Scan for the cell matching the given text and deliver its (x, y) coordinate at center. 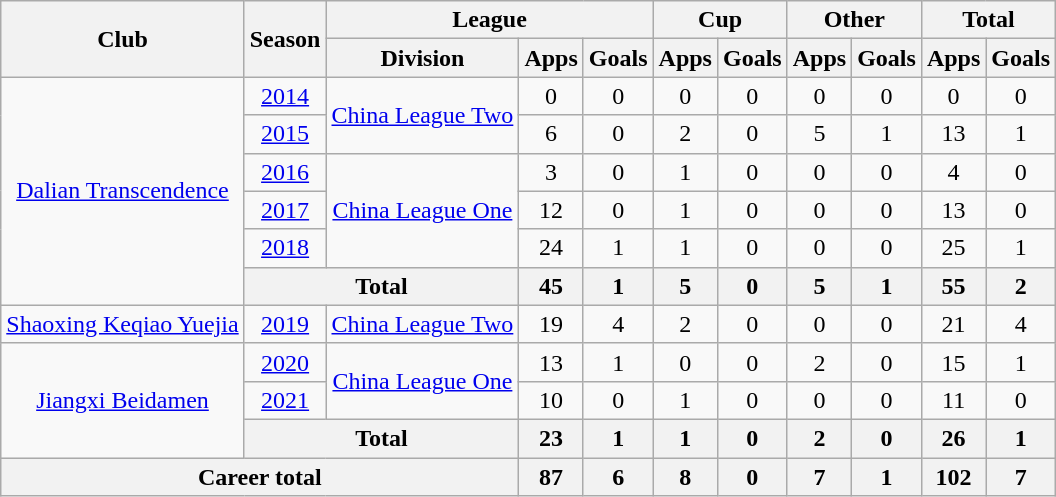
Career total (260, 477)
15 (953, 362)
2016 (285, 172)
55 (953, 286)
2015 (285, 134)
19 (551, 324)
12 (551, 210)
11 (953, 400)
2019 (285, 324)
26 (953, 438)
21 (953, 324)
League (490, 20)
Cup (720, 20)
Dalian Transcendence (122, 191)
2017 (285, 210)
8 (685, 477)
24 (551, 248)
45 (551, 286)
87 (551, 477)
25 (953, 248)
2021 (285, 400)
Jiangxi Beidamen (122, 400)
Other (854, 20)
2014 (285, 96)
2020 (285, 362)
Club (122, 39)
102 (953, 477)
10 (551, 400)
Division (422, 58)
3 (551, 172)
2018 (285, 248)
Season (285, 39)
23 (551, 438)
Shaoxing Keqiao Yuejia (122, 324)
